Return [x, y] of the center of cell containing provided text 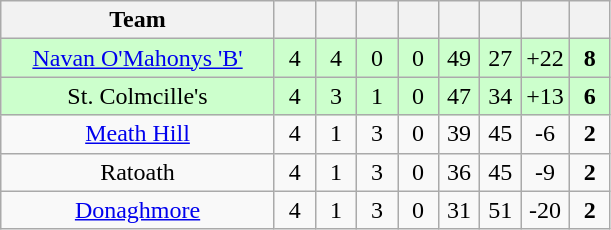
31 [460, 210]
34 [500, 96]
+22 [546, 58]
39 [460, 134]
Ratoath [138, 172]
+13 [546, 96]
27 [500, 58]
6 [590, 96]
Donaghmore [138, 210]
-20 [546, 210]
8 [590, 58]
-9 [546, 172]
47 [460, 96]
St. Colmcille's [138, 96]
49 [460, 58]
36 [460, 172]
Meath Hill [138, 134]
51 [500, 210]
Team [138, 20]
Navan O'Mahonys 'B' [138, 58]
-6 [546, 134]
